Detect which cell encompasses the target text, then output its [X, Y] center coordinate. 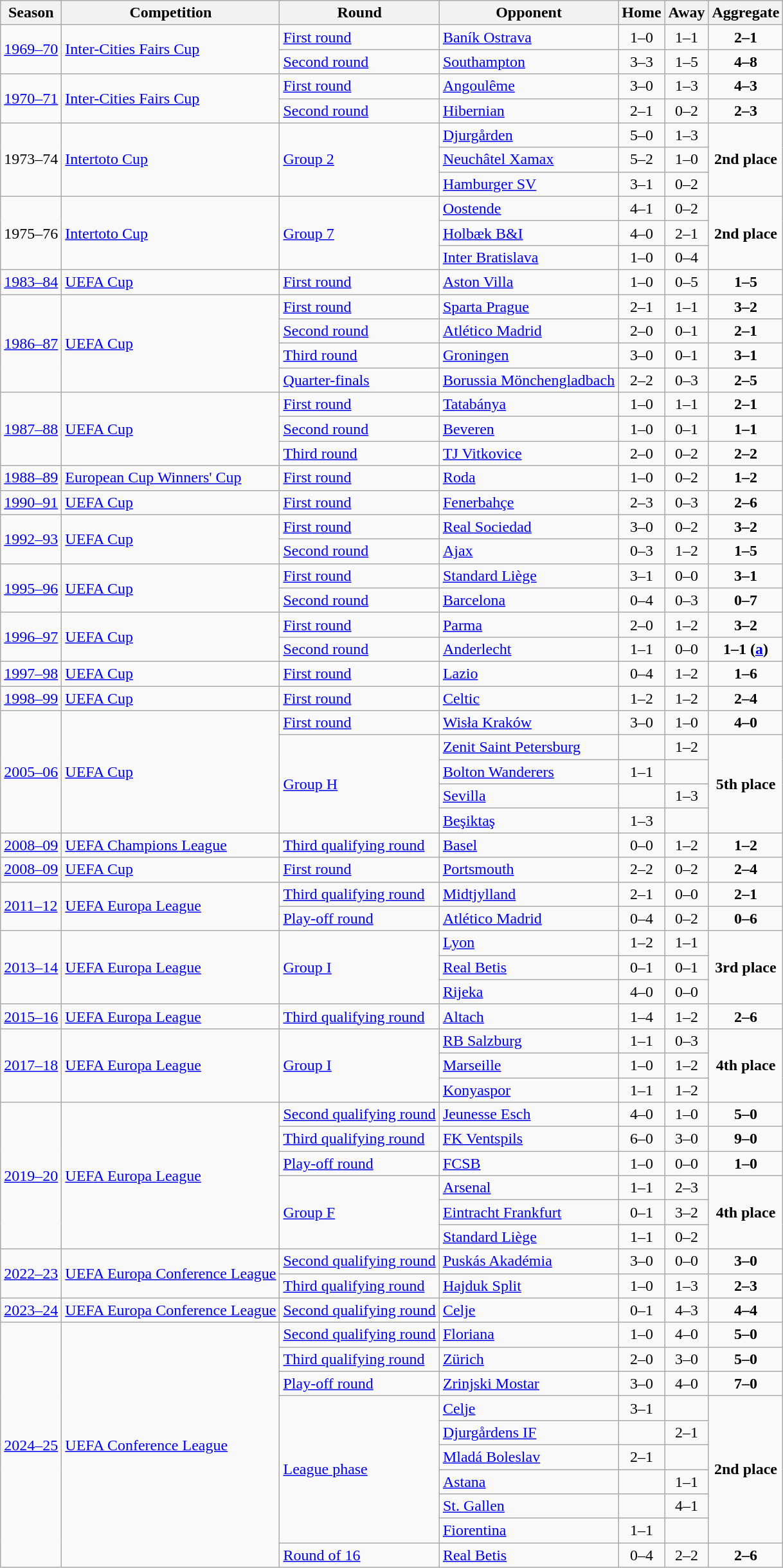
Astana [528, 1481]
1992–93 [31, 539]
4–4 [746, 1310]
Fenerbahçe [528, 502]
Basel [528, 845]
Opponent [528, 13]
Puskás Akadémia [528, 1261]
3rd place [746, 967]
1996–97 [31, 637]
6–0 [642, 1139]
1997–98 [31, 673]
0–7 [746, 600]
UEFA Champions League [171, 845]
2023–24 [31, 1310]
2022–23 [31, 1273]
Roda [528, 478]
TJ Vitkovice [528, 453]
Djurgårdens IF [528, 1432]
Floriana [528, 1335]
Neuchâtel Xamax [528, 160]
Portsmouth [528, 870]
League phase [359, 1469]
Hajduk Split [528, 1286]
Oostende [528, 208]
4–8 [746, 62]
1975–76 [31, 233]
Eintracht Frankfurt [528, 1212]
5th place [746, 784]
1969–70 [31, 50]
2015–16 [31, 1016]
Lyon [528, 943]
Lazio [528, 673]
Angoulême [528, 86]
0–6 [746, 918]
2011–12 [31, 906]
1–4 [642, 1016]
2013–14 [31, 967]
Inter Bratislava [528, 257]
Hibernian [528, 111]
Parma [528, 624]
1998–99 [31, 698]
Quarter-finals [359, 380]
Sevilla [528, 796]
RB Salzburg [528, 1041]
1988–89 [31, 478]
Ajax [528, 551]
Away [687, 13]
Baník Ostrava [528, 37]
Midtjylland [528, 894]
Wisła Kraków [528, 723]
2017–18 [31, 1065]
1990–91 [31, 502]
1983–84 [31, 282]
Aggregate [746, 13]
Tatabánya [528, 405]
St. Gallen [528, 1506]
Zrinjski Mostar [528, 1383]
Beşiktaş [528, 821]
Barcelona [528, 600]
FCSB [528, 1163]
Competition [171, 13]
Jeunesse Esch [528, 1115]
2–5 [746, 380]
5–2 [642, 160]
1970–71 [31, 98]
Group F [359, 1212]
Home [642, 13]
Season [31, 13]
Arsenal [528, 1188]
1–1 (a) [746, 649]
1–6 [746, 673]
Southampton [528, 62]
Groningen [528, 356]
Hamburger SV [528, 184]
7–0 [746, 1383]
Beveren [528, 429]
Konyaspor [528, 1090]
European Cup Winners' Cup [171, 478]
Bolton Wanderers [528, 772]
9–0 [746, 1139]
1987–88 [31, 429]
Altach [528, 1016]
Group 7 [359, 233]
Zürich [528, 1359]
2005–06 [31, 772]
2024–25 [31, 1445]
1986–87 [31, 343]
Real Sociedad [528, 527]
Round of 16 [359, 1555]
1973–74 [31, 160]
Celtic [528, 698]
Rijeka [528, 992]
Round [359, 13]
Borussia Mönchengladbach [528, 380]
Anderlecht [528, 649]
2019–20 [31, 1176]
1995–96 [31, 588]
Holbæk B&I [528, 233]
3–3 [642, 62]
FK Ventspils [528, 1139]
0–5 [687, 282]
Zenit Saint Petersburg [528, 747]
Fiorentina [528, 1531]
Aston Villa [528, 282]
UEFA Conference League [171, 1445]
Mladá Boleslav [528, 1457]
Sparta Prague [528, 307]
Marseille [528, 1065]
Group 2 [359, 160]
Djurgården [528, 135]
Group H [359, 784]
